Output the (X, Y) coordinate of the center of the cell containing the given text.  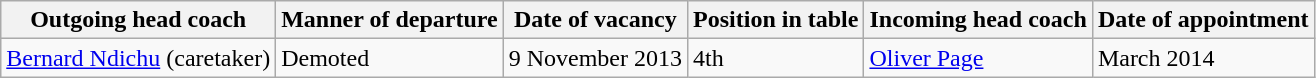
Date of appointment (1203, 20)
Date of vacancy (595, 20)
Oliver Page (978, 58)
Bernard Ndichu (caretaker) (138, 58)
Demoted (390, 58)
9 November 2013 (595, 58)
Outgoing head coach (138, 20)
4th (776, 58)
Position in table (776, 20)
March 2014 (1203, 58)
Manner of departure (390, 20)
Incoming head coach (978, 20)
